Extract the [X, Y] coordinate from the center of the cell holding the provided text.  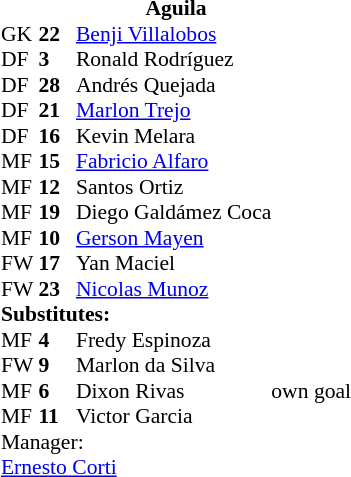
Fredy Espinoza [174, 339]
10 [57, 237]
17 [57, 263]
Fabricio Alfaro [174, 161]
Marlon da Silva [174, 365]
23 [57, 288]
Andrés Quejada [174, 84]
6 [57, 390]
GK [20, 33]
Santos Ortiz [174, 186]
Dixon Rivas [174, 390]
Manager: [176, 441]
Substitutes: [176, 314]
own goal [311, 390]
11 [57, 416]
9 [57, 365]
Benji Villalobos [174, 33]
22 [57, 33]
Marlon Trejo [174, 110]
12 [57, 186]
Gerson Mayen [174, 237]
19 [57, 212]
28 [57, 84]
Ronald Rodríguez [174, 59]
Kevin Melara [174, 135]
21 [57, 110]
Victor Garcia [174, 416]
Diego Galdámez Coca [174, 212]
4 [57, 339]
16 [57, 135]
3 [57, 59]
15 [57, 161]
Nicolas Munoz [174, 288]
Yan Maciel [174, 263]
